Scan for the cell matching the given text and deliver its (X, Y) coordinate at center. 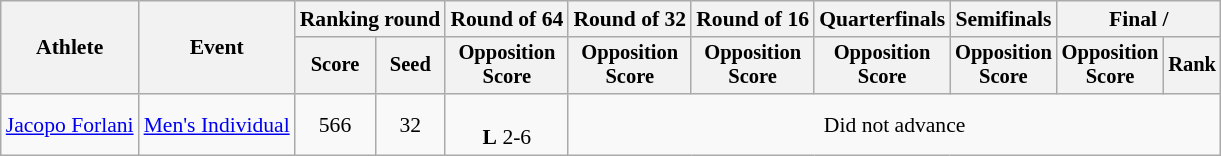
Semifinals (1004, 19)
Ranking round (370, 19)
Jacopo Forlani (70, 124)
Final / (1139, 19)
Score (336, 66)
Round of 32 (630, 19)
Round of 64 (506, 19)
Did not advance (894, 124)
Athlete (70, 48)
566 (336, 124)
Rank (1192, 66)
Event (217, 48)
Seed (410, 66)
Round of 16 (752, 19)
L 2-6 (506, 124)
Men's Individual (217, 124)
32 (410, 124)
Quarterfinals (882, 19)
